Determine the [X, Y] coordinate at the center of the cell enclosing the given text.  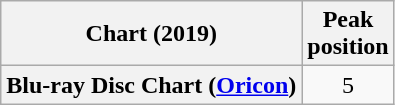
5 [348, 85]
Peak position [348, 34]
Chart (2019) [152, 34]
Blu-ray Disc Chart (Oricon) [152, 85]
